Output the [X, Y] coordinate of the center of the cell containing the given text.  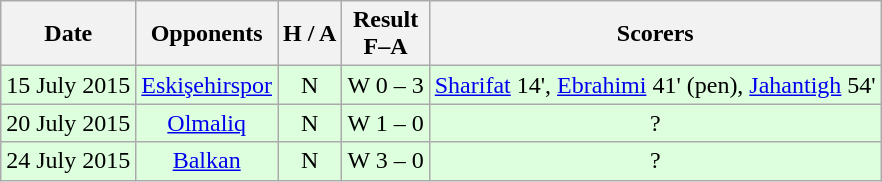
Date [68, 34]
Sharifat 14', Ebrahimi 41' (pen), Jahantigh 54' [655, 85]
Eskişehirspor [207, 85]
Balkan [207, 161]
24 July 2015 [68, 161]
Opponents [207, 34]
W 1 – 0 [386, 123]
W 0 – 3 [386, 85]
W 3 – 0 [386, 161]
15 July 2015 [68, 85]
ResultF–A [386, 34]
H / A [310, 34]
20 July 2015 [68, 123]
Scorers [655, 34]
Olmaliq [207, 123]
